Return [X, Y] of the center of cell containing provided text 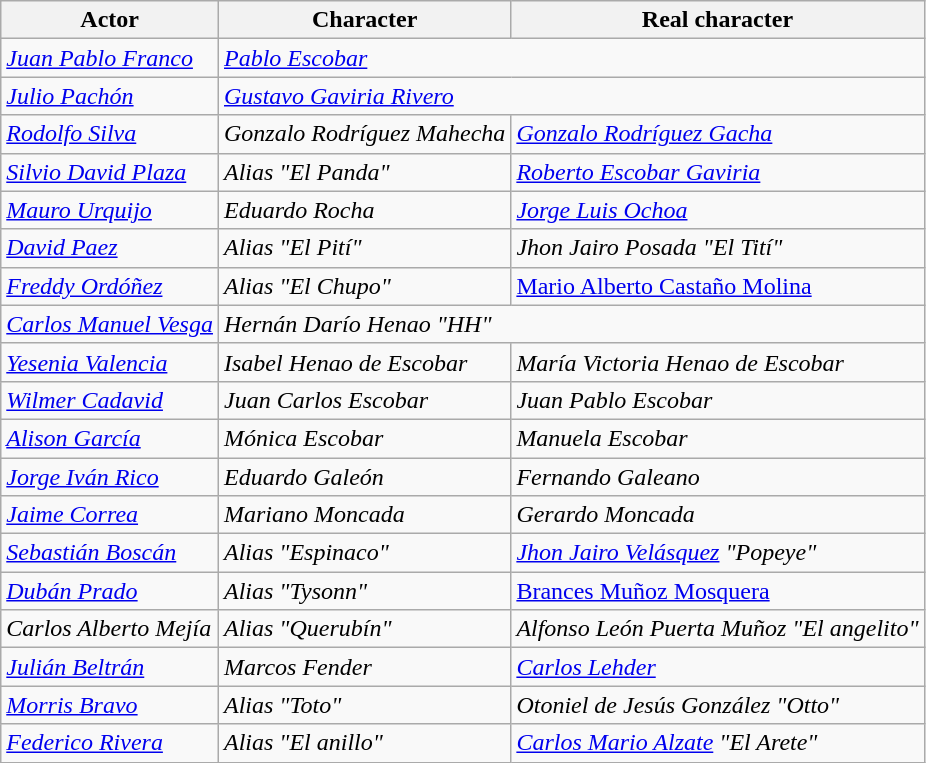
Alias "El Panda" [364, 172]
Eduardo Galeón [364, 477]
Juan Pablo Escobar [718, 400]
Mónica Escobar [364, 438]
Gonzalo Rodríguez Mahecha [364, 134]
Alias "El Pití" [364, 248]
Alias "El anillo" [364, 743]
Freddy Ordóñez [110, 286]
Actor [110, 20]
David Paez [110, 248]
Carlos Mario Alzate "El Arete" [718, 743]
Otoniel de Jesús González "Otto" [718, 705]
Gonzalo Rodríguez Gacha [718, 134]
Morris Bravo [110, 705]
Julián Beltrán [110, 667]
Mario Alberto Castaño Molina [718, 286]
Mauro Urquijo [110, 210]
Federico Rivera [110, 743]
Jhon Jairo Posada "El Tití" [718, 248]
María Victoria Henao de Escobar [718, 362]
Marcos Fender [364, 667]
Gerardo Moncada [718, 515]
Hernán Darío Henao "HH" [571, 324]
Alias "Tysonn" [364, 591]
Brances Muñoz Mosquera [718, 591]
Alias "Espinaco" [364, 553]
Alfonso León Puerta Muñoz "El angelito" [718, 629]
Manuela Escobar [718, 438]
Alias "El Chupo" [364, 286]
Character [364, 20]
Rodolfo Silva [110, 134]
Carlos Lehder [718, 667]
Silvio David Plaza [110, 172]
Jaime Correa [110, 515]
Juan Pablo Franco [110, 58]
Sebastián Boscán [110, 553]
Carlos Alberto Mejía [110, 629]
Alias "Querubín" [364, 629]
Eduardo Rocha [364, 210]
Alias "Toto" [364, 705]
Jorge Iván Rico [110, 477]
Roberto Escobar Gaviria [718, 172]
Isabel Henao de Escobar [364, 362]
Dubán Prado [110, 591]
Carlos Manuel Vesga [110, 324]
Julio Pachón [110, 96]
Pablo Escobar [571, 58]
Yesenia Valencia [110, 362]
Juan Carlos Escobar [364, 400]
Real character [718, 20]
Fernando Galeano [718, 477]
Gustavo Gaviria Rivero [571, 96]
Wilmer Cadavid [110, 400]
Alison García [110, 438]
Mariano Moncada [364, 515]
Jhon Jairo Velásquez "Popeye" [718, 553]
Jorge Luis Ochoa [718, 210]
